Pinpoint the cell where the given text exists, returning its (X, Y) midpoint coordinate. 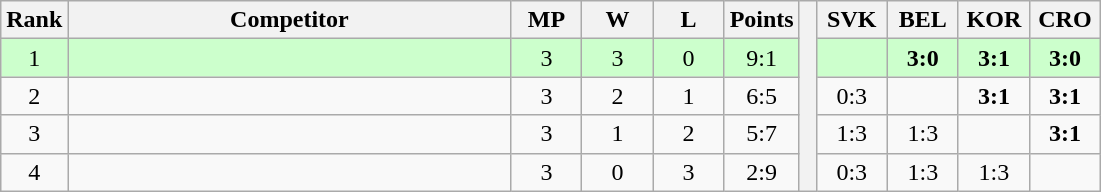
6:5 (762, 96)
Rank (34, 20)
5:7 (762, 134)
MP (546, 20)
L (688, 20)
BEL (922, 20)
SVK (852, 20)
2:9 (762, 172)
KOR (994, 20)
9:1 (762, 58)
CRO (1064, 20)
Points (762, 20)
4 (34, 172)
W (618, 20)
Competitor (290, 20)
